Determine the (x, y) coordinate at the center of the cell enclosing the given text.  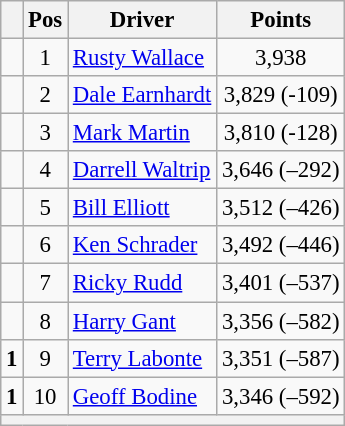
3,646 (–292) (281, 170)
3,401 (–537) (281, 283)
3 (46, 133)
Driver (142, 20)
Rusty Wallace (142, 58)
3,810 (-128) (281, 133)
3,829 (-109) (281, 95)
3,512 (–426) (281, 208)
Darrell Waltrip (142, 170)
2 (46, 95)
Dale Earnhardt (142, 95)
Ricky Rudd (142, 283)
6 (46, 245)
Geoff Bodine (142, 396)
7 (46, 283)
3,351 (–587) (281, 358)
8 (46, 321)
3,938 (281, 58)
Harry Gant (142, 321)
9 (46, 358)
Mark Martin (142, 133)
Ken Schrader (142, 245)
3,356 (–582) (281, 321)
4 (46, 170)
3,492 (–446) (281, 245)
5 (46, 208)
Terry Labonte (142, 358)
10 (46, 396)
Points (281, 20)
Bill Elliott (142, 208)
Pos (46, 20)
3,346 (–592) (281, 396)
